Determine the [X, Y] coordinate at the center of the cell enclosing the given text.  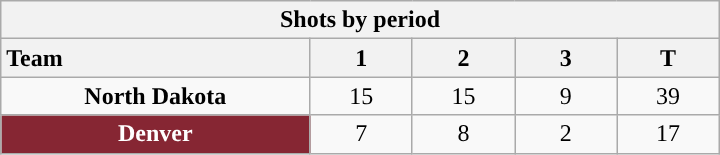
Shots by period [360, 20]
39 [668, 96]
17 [668, 134]
Denver [156, 134]
1 [361, 58]
Team [156, 58]
9 [566, 96]
7 [361, 134]
North Dakota [156, 96]
T [668, 58]
3 [566, 58]
8 [463, 134]
